Capture the cell that displays the provided text and extract its [x, y] central coordinate. 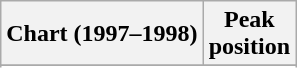
Chart (1997–1998) [102, 34]
Peakposition [249, 34]
